Determine the [X, Y] coordinate at the center of the cell enclosing the given text.  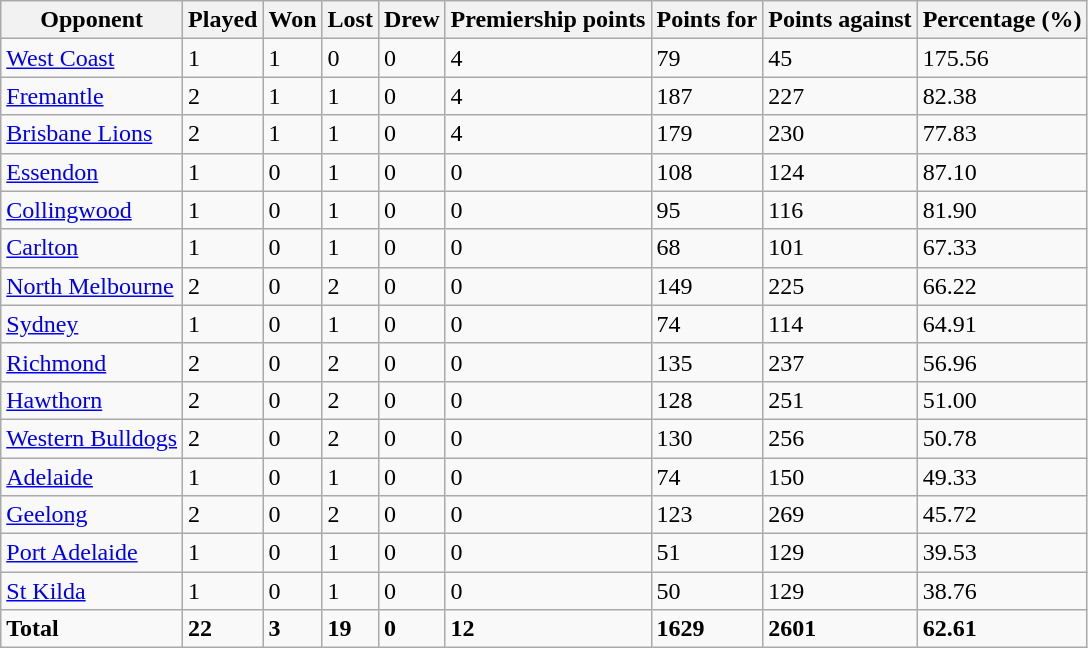
Western Bulldogs [92, 438]
81.90 [1002, 210]
175.56 [1002, 58]
2601 [840, 629]
66.22 [1002, 286]
St Kilda [92, 591]
179 [707, 134]
Opponent [92, 20]
123 [707, 515]
Drew [412, 20]
79 [707, 58]
Essendon [92, 172]
77.83 [1002, 134]
22 [223, 629]
Carlton [92, 248]
49.33 [1002, 477]
Sydney [92, 324]
87.10 [1002, 172]
251 [840, 400]
Percentage (%) [1002, 20]
56.96 [1002, 362]
1629 [707, 629]
135 [707, 362]
237 [840, 362]
114 [840, 324]
62.61 [1002, 629]
West Coast [92, 58]
39.53 [1002, 553]
149 [707, 286]
150 [840, 477]
Hawthorn [92, 400]
82.38 [1002, 96]
51.00 [1002, 400]
64.91 [1002, 324]
North Melbourne [92, 286]
256 [840, 438]
187 [707, 96]
45.72 [1002, 515]
Adelaide [92, 477]
3 [292, 629]
95 [707, 210]
19 [350, 629]
101 [840, 248]
269 [840, 515]
45 [840, 58]
Richmond [92, 362]
128 [707, 400]
116 [840, 210]
50 [707, 591]
68 [707, 248]
108 [707, 172]
12 [548, 629]
225 [840, 286]
Total [92, 629]
227 [840, 96]
Lost [350, 20]
50.78 [1002, 438]
Fremantle [92, 96]
230 [840, 134]
Points against [840, 20]
124 [840, 172]
Points for [707, 20]
Brisbane Lions [92, 134]
130 [707, 438]
Premiership points [548, 20]
Collingwood [92, 210]
38.76 [1002, 591]
Won [292, 20]
Port Adelaide [92, 553]
51 [707, 553]
Played [223, 20]
67.33 [1002, 248]
Geelong [92, 515]
